Return the (x, y) coordinate for the center point of the cell that contains the specified text.  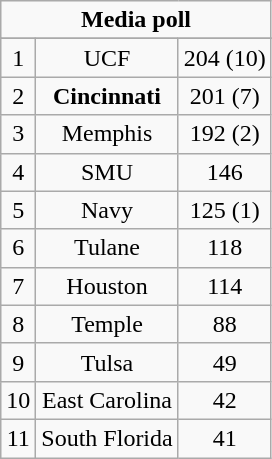
Houston (107, 286)
UCF (107, 58)
118 (224, 248)
41 (224, 438)
Cincinnati (107, 96)
Media poll (136, 20)
49 (224, 362)
SMU (107, 172)
88 (224, 324)
8 (18, 324)
South Florida (107, 438)
3 (18, 134)
146 (224, 172)
5 (18, 210)
204 (10) (224, 58)
7 (18, 286)
192 (2) (224, 134)
Tulane (107, 248)
114 (224, 286)
Navy (107, 210)
East Carolina (107, 400)
4 (18, 172)
Temple (107, 324)
2 (18, 96)
10 (18, 400)
1 (18, 58)
Tulsa (107, 362)
11 (18, 438)
9 (18, 362)
201 (7) (224, 96)
Memphis (107, 134)
6 (18, 248)
125 (1) (224, 210)
42 (224, 400)
